Search for the cell housing the specified text and yield its [X, Y] center coordinate. 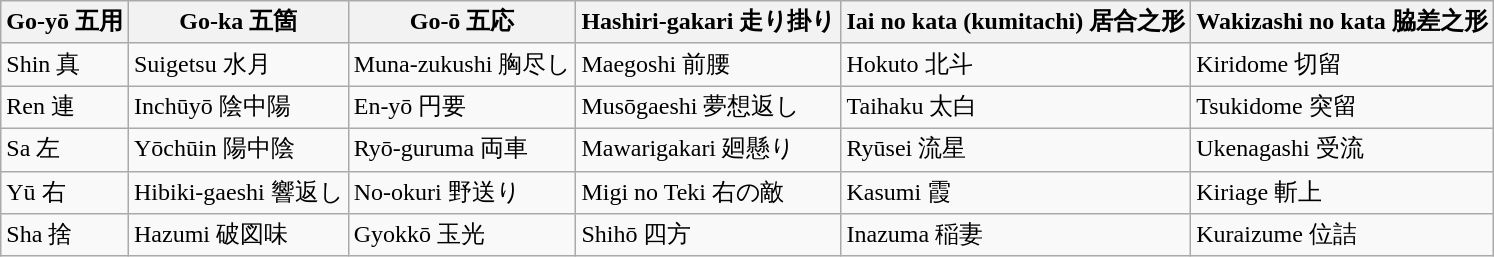
Yōchūin 陽中陰 [238, 150]
Hashiri-gakari 走り掛り [708, 22]
Tsukidome 突留 [1342, 108]
Taihaku 太白 [1016, 108]
Ren 連 [65, 108]
Wakizashi no kata 脇差之形 [1342, 22]
Go-yō 五用 [65, 22]
Hokuto 北斗 [1016, 64]
Kasumi 霞 [1016, 192]
No-okuri 野送り [462, 192]
Mawarigakari 廻懸り [708, 150]
Hibiki-gaeshi 響返し [238, 192]
Shin 真 [65, 64]
Kiriage 斬上 [1342, 192]
Inazuma 稲妻 [1016, 236]
Shihō 四方 [708, 236]
Ryūsei 流星 [1016, 150]
Musōgaeshi 夢想返し [708, 108]
Suigetsu 水月 [238, 64]
Kiridome 切留 [1342, 64]
Gyokkō 玉光 [462, 236]
Muna-zukushi 胸尽し [462, 64]
Go-ka 五箇 [238, 22]
Go-ō 五応 [462, 22]
Ukenagashi 受流 [1342, 150]
Inchūyō 陰中陽 [238, 108]
Sa 左 [65, 150]
Yū 右 [65, 192]
Maegoshi 前腰 [708, 64]
En-yō 円要 [462, 108]
Ryō-guruma 両車 [462, 150]
Kuraizume 位詰 [1342, 236]
Sha 捨 [65, 236]
Hazumi 破図味 [238, 236]
Migi no Teki 右の敵 [708, 192]
Iai no kata (kumitachi) 居合之形 [1016, 22]
